Determine the (x, y) coordinate at the center of the cell enclosing the given text.  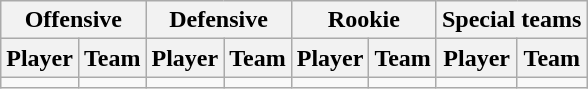
Rookie (364, 20)
Offensive (74, 20)
Special teams (511, 20)
Defensive (218, 20)
